Scan for the cell matching the given text and deliver its [x, y] coordinate at center. 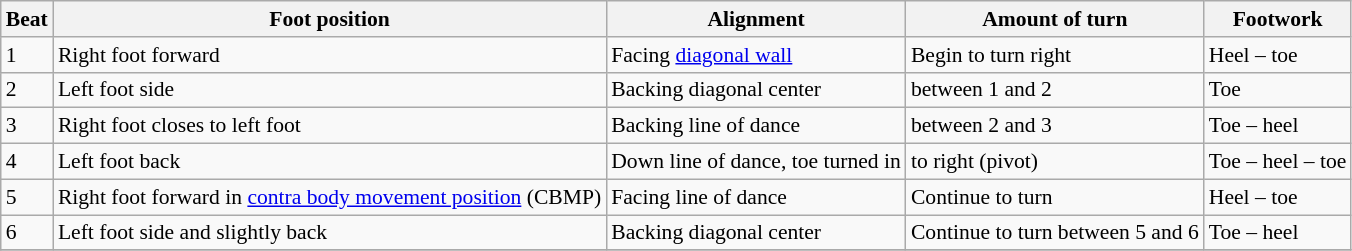
Right foot closes to left foot [330, 126]
Left foot side and slightly back [330, 233]
3 [27, 126]
Facing line of dance [756, 197]
Toe [1278, 90]
Amount of turn [1055, 19]
2 [27, 90]
4 [27, 162]
Toe – heel – toe [1278, 162]
Down line of dance, toe turned in [756, 162]
Right foot forward [330, 55]
to right (pivot) [1055, 162]
6 [27, 233]
Begin to turn right [1055, 55]
Footwork [1278, 19]
between 2 and 3 [1055, 126]
between 1 and 2 [1055, 90]
Continue to turn [1055, 197]
1 [27, 55]
Beat [27, 19]
5 [27, 197]
Right foot forward in contra body movement position (CBMP) [330, 197]
Left foot back [330, 162]
Backing line of dance [756, 126]
Alignment [756, 19]
Facing diagonal wall [756, 55]
Continue to turn between 5 and 6 [1055, 233]
Foot position [330, 19]
Left foot side [330, 90]
